Extract the (x, y) coordinate from the center of the cell holding the provided text.  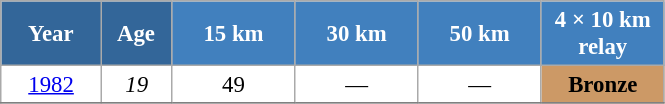
50 km (480, 34)
4 × 10 km relay (602, 34)
Year (52, 34)
Age (136, 34)
Bronze (602, 85)
30 km (356, 34)
15 km (234, 34)
1982 (52, 85)
49 (234, 85)
19 (136, 85)
